Find where the given text appears and provide that cell's center as (x, y) coordinate. 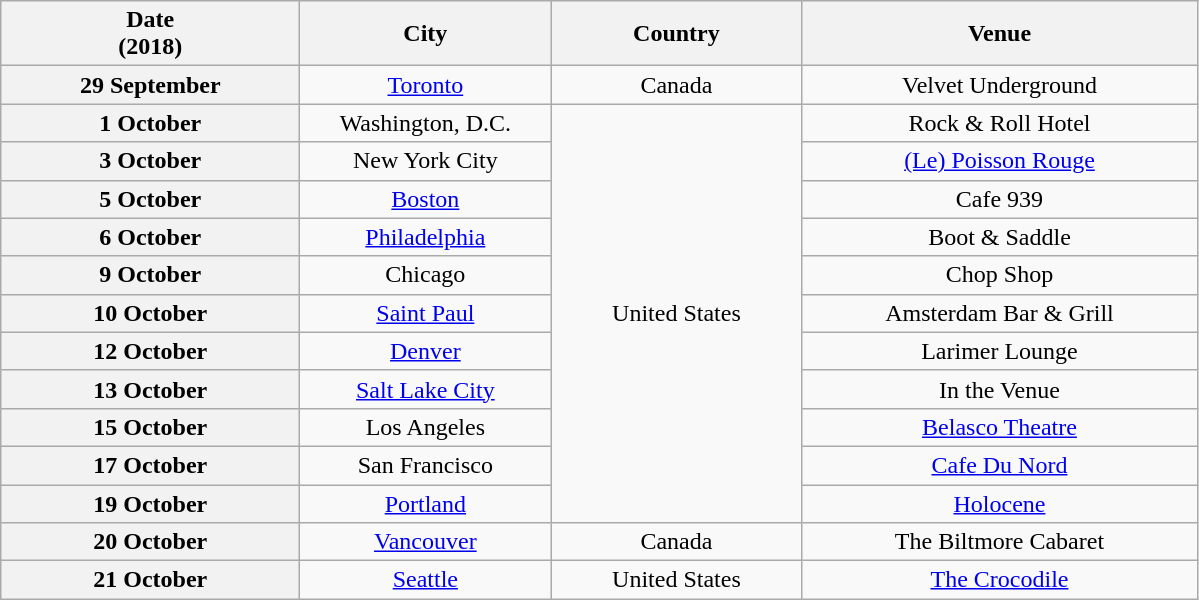
Venue (1000, 34)
19 October (150, 503)
Rock & Roll Hotel (1000, 123)
17 October (150, 465)
Denver (426, 351)
The Biltmore Cabaret (1000, 542)
Boston (426, 199)
Chicago (426, 275)
Chop Shop (1000, 275)
15 October (150, 427)
Cafe 939 (1000, 199)
Holocene (1000, 503)
New York City (426, 161)
Washington, D.C. (426, 123)
9 October (150, 275)
Philadelphia (426, 237)
Belasco Theatre (1000, 427)
Velvet Underground (1000, 85)
1 October (150, 123)
San Francisco (426, 465)
6 October (150, 237)
Seattle (426, 580)
Country (676, 34)
City (426, 34)
13 October (150, 389)
20 October (150, 542)
5 October (150, 199)
21 October (150, 580)
3 October (150, 161)
12 October (150, 351)
In the Venue (1000, 389)
29 September (150, 85)
Date(2018) (150, 34)
Los Angeles (426, 427)
Cafe Du Nord (1000, 465)
10 October (150, 313)
Toronto (426, 85)
Boot & Saddle (1000, 237)
(Le) Poisson Rouge (1000, 161)
Vancouver (426, 542)
Saint Paul (426, 313)
Portland (426, 503)
Salt Lake City (426, 389)
Larimer Lounge (1000, 351)
Amsterdam Bar & Grill (1000, 313)
The Crocodile (1000, 580)
